Return the (x, y) coordinate for the center point of the cell that contains the specified text.  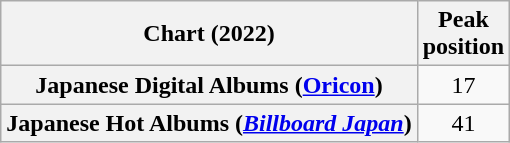
Chart (2022) (209, 34)
41 (463, 123)
Japanese Digital Albums (Oricon) (209, 85)
17 (463, 85)
Peakposition (463, 34)
Japanese Hot Albums (Billboard Japan) (209, 123)
